Provide the [x, y] coordinate of the cell's center where the given text is located.  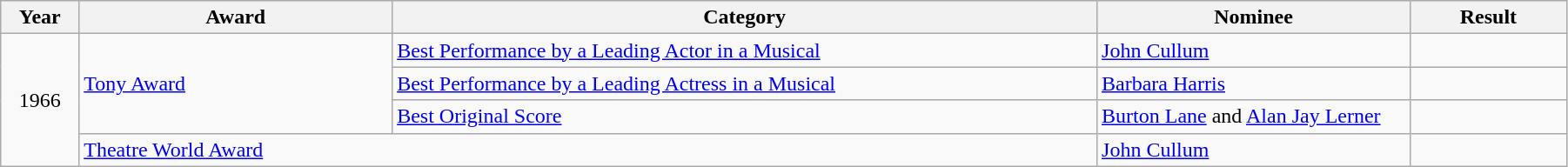
Best Performance by a Leading Actor in a Musical [745, 50]
Category [745, 17]
Best Performance by a Leading Actress in a Musical [745, 83]
Burton Lane and Alan Jay Lerner [1254, 117]
Best Original Score [745, 117]
1966 [40, 100]
Award [236, 17]
Theatre World Award [588, 150]
Nominee [1254, 17]
Barbara Harris [1254, 83]
Result [1488, 17]
Year [40, 17]
Tony Award [236, 83]
